Find where the given text appears and provide that cell's center as (x, y) coordinate. 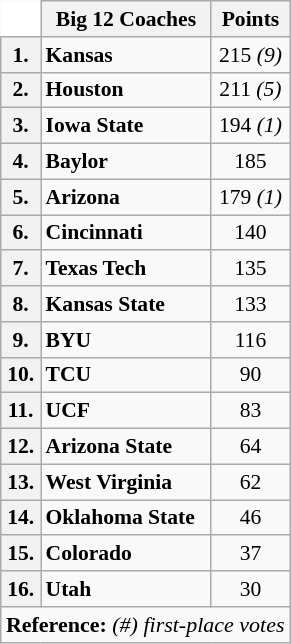
7. (21, 269)
14. (21, 518)
37 (250, 554)
Kansas (126, 55)
90 (250, 375)
TCU (126, 375)
83 (250, 411)
6. (21, 233)
Points (250, 19)
46 (250, 518)
Oklahoma State (126, 518)
Cincinnati (126, 233)
211 (5) (250, 90)
Kansas State (126, 304)
West Virginia (126, 482)
4. (21, 162)
135 (250, 269)
12. (21, 447)
Arizona State (126, 447)
5. (21, 197)
3. (21, 126)
11. (21, 411)
1. (21, 55)
Texas Tech (126, 269)
Utah (126, 589)
194 (1) (250, 126)
Big 12 Coaches (126, 19)
185 (250, 162)
Baylor (126, 162)
179 (1) (250, 197)
BYU (126, 340)
Houston (126, 90)
Iowa State (126, 126)
8. (21, 304)
Colorado (126, 554)
Arizona (126, 197)
16. (21, 589)
62 (250, 482)
UCF (126, 411)
Reference: (#) first-place votes (146, 625)
133 (250, 304)
9. (21, 340)
15. (21, 554)
10. (21, 375)
140 (250, 233)
13. (21, 482)
2. (21, 90)
215 (9) (250, 55)
116 (250, 340)
64 (250, 447)
30 (250, 589)
